Find where the given text appears and provide that cell's center as (x, y) coordinate. 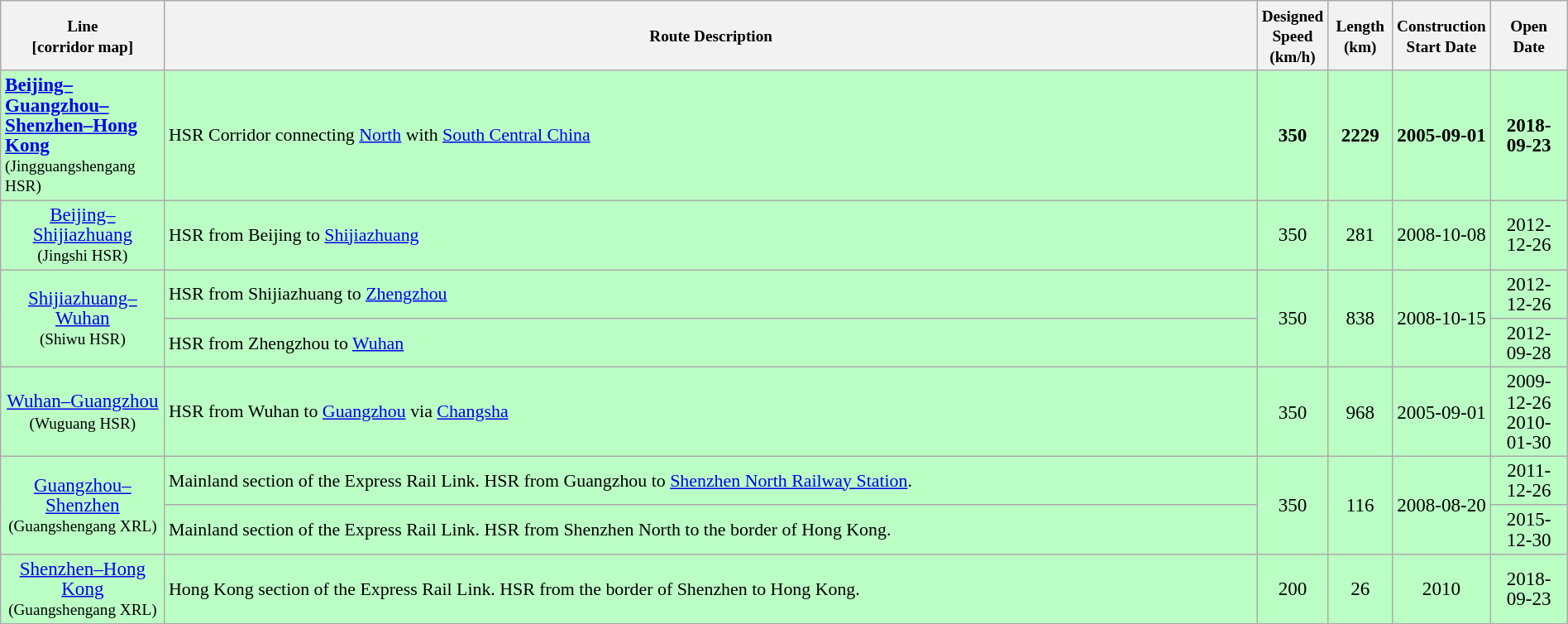
116 (1360, 506)
HSR from Beijing to Shijiazhuang (711, 235)
200 (1292, 589)
DesignedSpeed(km/h) (1292, 36)
Beijing–Guangzhou–Shenzhen–Hong Kong(Jingguangshengang HSR) (83, 136)
Hong Kong section of the Express Rail Link. HSR from the border of Shenzhen to Hong Kong. (711, 589)
26 (1360, 589)
Beijing–Shijiazhuang(Jingshi HSR) (83, 235)
Mainland section of the Express Rail Link. HSR from Shenzhen North to the border of Hong Kong. (711, 530)
HSR from Zhengzhou to Wuhan (711, 343)
HSR Corridor connecting North with South Central China (711, 136)
2008-10-15 (1441, 319)
968 (1360, 412)
Mainland section of the Express Rail Link. HSR from Guangzhou to Shenzhen North Railway Station. (711, 482)
2008-10-08 (1441, 235)
2015-12-30 (1528, 530)
Shenzhen–Hong Kong(Guangshengang XRL) (83, 589)
2010 (1441, 589)
Guangzhou–Shenzhen(Guangshengang XRL) (83, 506)
Open Date (1528, 36)
Line[corridor map] (83, 36)
2229 (1360, 136)
2008-08-20 (1441, 506)
2011-12-26 (1528, 482)
281 (1360, 235)
HSR from Shijiazhuang to Zhengzhou (711, 295)
Shijiazhuang–Wuhan(Shiwu HSR) (83, 319)
HSR from Wuhan to Guangzhou via Changsha (711, 412)
Wuhan–Guangzhou(Wuguang HSR) (83, 412)
ConstructionStart Date (1441, 36)
2012-09-28 (1528, 343)
Route Description (711, 36)
2009-12-262010-01-30 (1528, 412)
Length(km) (1360, 36)
838 (1360, 319)
